Return [x, y] of the center of cell containing provided text 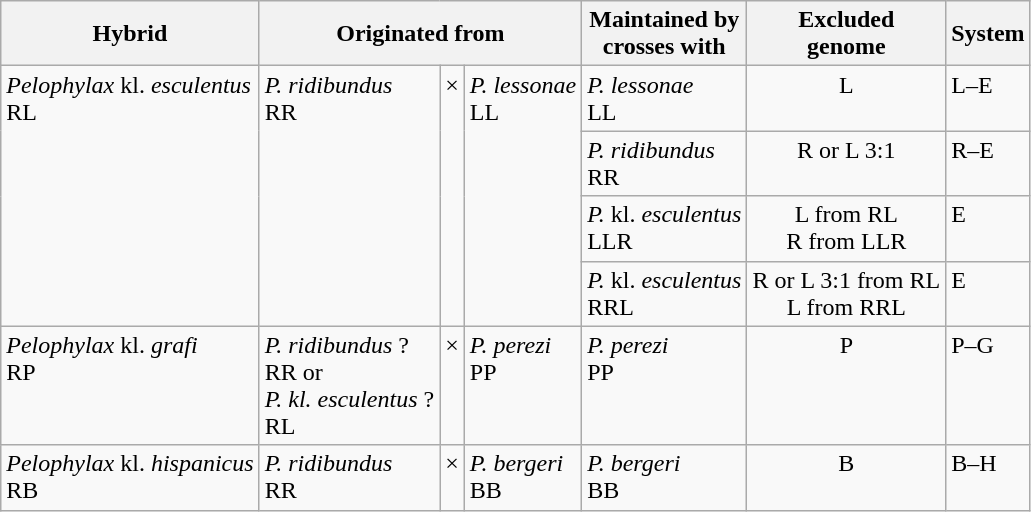
P [846, 386]
L–E [988, 98]
B–H [988, 478]
R or L 3:1 from RLL from RRL [846, 294]
P. kl. esculentusRRL [664, 294]
L [846, 98]
System [988, 34]
P. ridibundus ?RR orP. kl. esculentus ?RL [350, 386]
Pelophylax kl. esculentusRL [130, 196]
B [846, 478]
Hybrid [130, 34]
R or L 3:1 [846, 164]
P–G [988, 386]
Originated from [420, 34]
Excludedgenome [846, 34]
P. kl. esculentusLLR [664, 228]
Pelophylax kl. hispanicusRB [130, 478]
L from RLR from LLR [846, 228]
R–E [988, 164]
Maintained bycrosses with [664, 34]
Pelophylax kl. grafiRP [130, 386]
